Provide the (X, Y) coordinate of the cell's center where the given text is located.  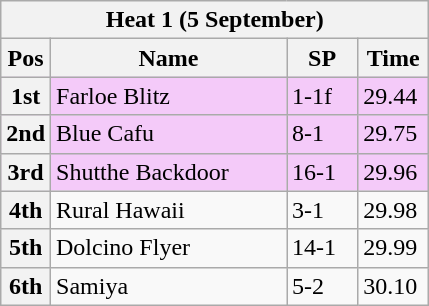
Heat 1 (5 September) (215, 20)
29.75 (394, 134)
29.96 (394, 172)
29.99 (394, 248)
29.44 (394, 96)
Pos (26, 58)
1st (26, 96)
3-1 (322, 210)
SP (322, 58)
3rd (26, 172)
6th (26, 286)
Shutthe Backdoor (169, 172)
Dolcino Flyer (169, 248)
5th (26, 248)
Farloe Blitz (169, 96)
29.98 (394, 210)
Time (394, 58)
8-1 (322, 134)
Name (169, 58)
Blue Cafu (169, 134)
2nd (26, 134)
Rural Hawaii (169, 210)
30.10 (394, 286)
16-1 (322, 172)
5-2 (322, 286)
1-1f (322, 96)
14-1 (322, 248)
Samiya (169, 286)
4th (26, 210)
